Provide the (x, y) coordinate of the cell's center where the given text is located.  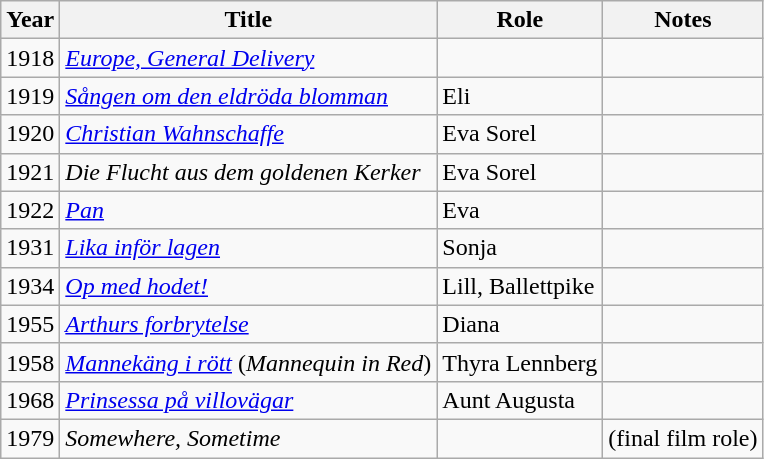
1931 (30, 248)
1920 (30, 134)
Title (248, 20)
Diana (520, 324)
Christian Wahnschaffe (248, 134)
Europe, General Delivery (248, 58)
Eli (520, 96)
1955 (30, 324)
1919 (30, 96)
1921 (30, 172)
1979 (30, 438)
1922 (30, 210)
1934 (30, 286)
Die Flucht aus dem goldenen Kerker (248, 172)
Role (520, 20)
Thyra Lennberg (520, 362)
(final film role) (683, 438)
Pan (248, 210)
1958 (30, 362)
Eva (520, 210)
Lika inför lagen (248, 248)
1918 (30, 58)
Mannekäng i rött (Mannequin in Red) (248, 362)
Sången om den eldröda blomman (248, 96)
Sonja (520, 248)
Lill, Ballettpike (520, 286)
Notes (683, 20)
Year (30, 20)
Arthurs forbrytelse (248, 324)
Somewhere, Sometime (248, 438)
Op med hodet! (248, 286)
Prinsessa på villovägar (248, 400)
Aunt Augusta (520, 400)
1968 (30, 400)
